Extract the (X, Y) coordinate from the center of the cell holding the provided text.  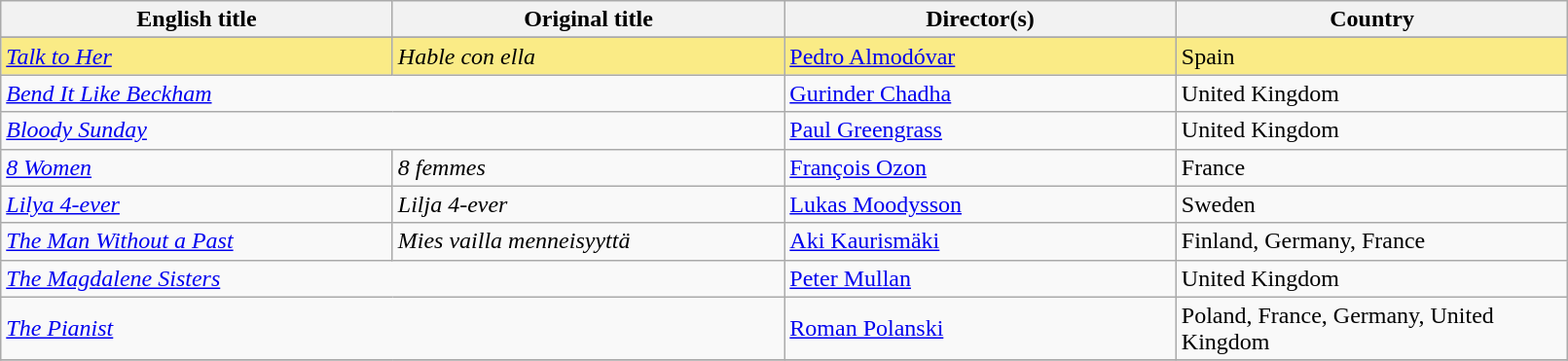
Peter Mullan (981, 278)
Spain (1372, 56)
Director(s) (981, 19)
8 Women (197, 167)
The Man Without a Past (197, 241)
The Pianist (393, 329)
Poland, France, Germany, United Kingdom (1372, 329)
Roman Polanski (981, 329)
Finland, Germany, France (1372, 241)
Mies vailla menneisyyttä (588, 241)
François Ozon (981, 167)
Sweden (1372, 204)
Gurinder Chadha (981, 93)
Aki Kaurismäki (981, 241)
Lilja 4-ever (588, 204)
English title (197, 19)
Original title (588, 19)
France (1372, 167)
Lilya 4-ever (197, 204)
Bloody Sunday (393, 130)
Country (1372, 19)
The Magdalene Sisters (393, 278)
Hable con ella (588, 56)
Pedro Almodóvar (981, 56)
Bend It Like Beckham (393, 93)
8 femmes (588, 167)
Paul Greengrass (981, 130)
Talk to Her (197, 56)
Lukas Moodysson (981, 204)
